Output the (X, Y) coordinate of the center of the cell containing the given text.  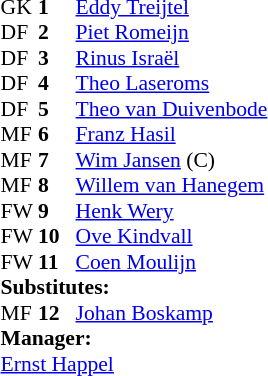
Wim Jansen (C) (172, 160)
Rinus Israël (172, 58)
Substitutes: (134, 287)
Piet Romeijn (172, 33)
12 (57, 313)
3 (57, 58)
10 (57, 237)
7 (57, 160)
Henk Wery (172, 211)
8 (57, 185)
Ove Kindvall (172, 237)
Theo van Duivenbode (172, 109)
Coen Moulijn (172, 262)
Theo Laseroms (172, 83)
11 (57, 262)
4 (57, 83)
Franz Hasil (172, 135)
9 (57, 211)
2 (57, 33)
5 (57, 109)
Manager: (134, 339)
Johan Boskamp (172, 313)
6 (57, 135)
Willem van Hanegem (172, 185)
